Pinpoint the cell where the given text exists, returning its [X, Y] midpoint coordinate. 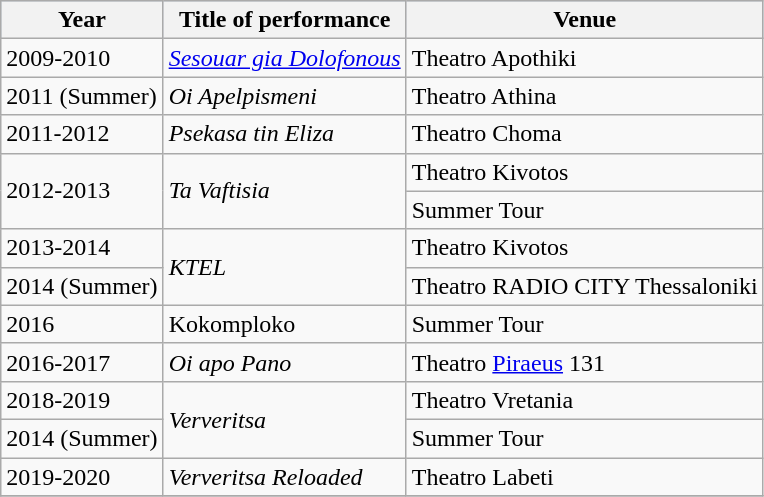
Oi Apelpismeni [284, 96]
Psekasa tin Eliza [284, 134]
2018-2019 [82, 400]
Ververitsa Reloaded [284, 477]
Kokomploko [284, 324]
Theatro Piraeus 131 [584, 362]
Oi apo Pano [284, 362]
2019-2020 [82, 477]
2012-2013 [82, 191]
2016-2017 [82, 362]
2009-2010 [82, 58]
Title of performance [284, 20]
Sesouar gia Dolofonous [284, 58]
Theatro Athina [584, 96]
Ta Vaftisia [284, 191]
Theatro Apothiki [584, 58]
Theatro Labeti [584, 477]
Theatro RADIO CITY Thessaloniki [584, 286]
2013-2014 [82, 248]
Year [82, 20]
KTEL [284, 267]
Venue [584, 20]
2011-2012 [82, 134]
Theatro Choma [584, 134]
Theatro Vretania [584, 400]
2016 [82, 324]
Ververitsa [284, 419]
2011 (Summer) [82, 96]
